For the text-containing cell, return its midpoint in (X, Y) coordinate format. 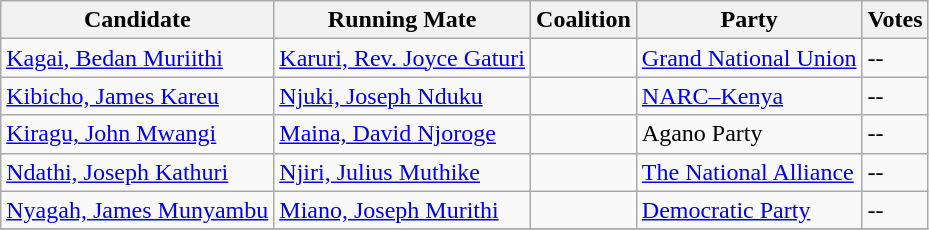
Democratic Party (749, 210)
Nyagah, James Munyambu (138, 210)
Maina, David Njoroge (402, 134)
Kiragu, John Mwangi (138, 134)
Grand National Union (749, 58)
Party (749, 20)
Coalition (584, 20)
NARC–Kenya (749, 96)
Kibicho, James Kareu (138, 96)
Njiri, Julius Muthike (402, 172)
Karuri, Rev. Joyce Gaturi (402, 58)
Candidate (138, 20)
Agano Party (749, 134)
Running Mate (402, 20)
The National Alliance (749, 172)
Miano, Joseph Murithi (402, 210)
Votes (895, 20)
Njuki, Joseph Nduku (402, 96)
Ndathi, Joseph Kathuri (138, 172)
Kagai, Bedan Muriithi (138, 58)
